Identify which cell holds the provided text, then report its (X, Y) central coordinate. 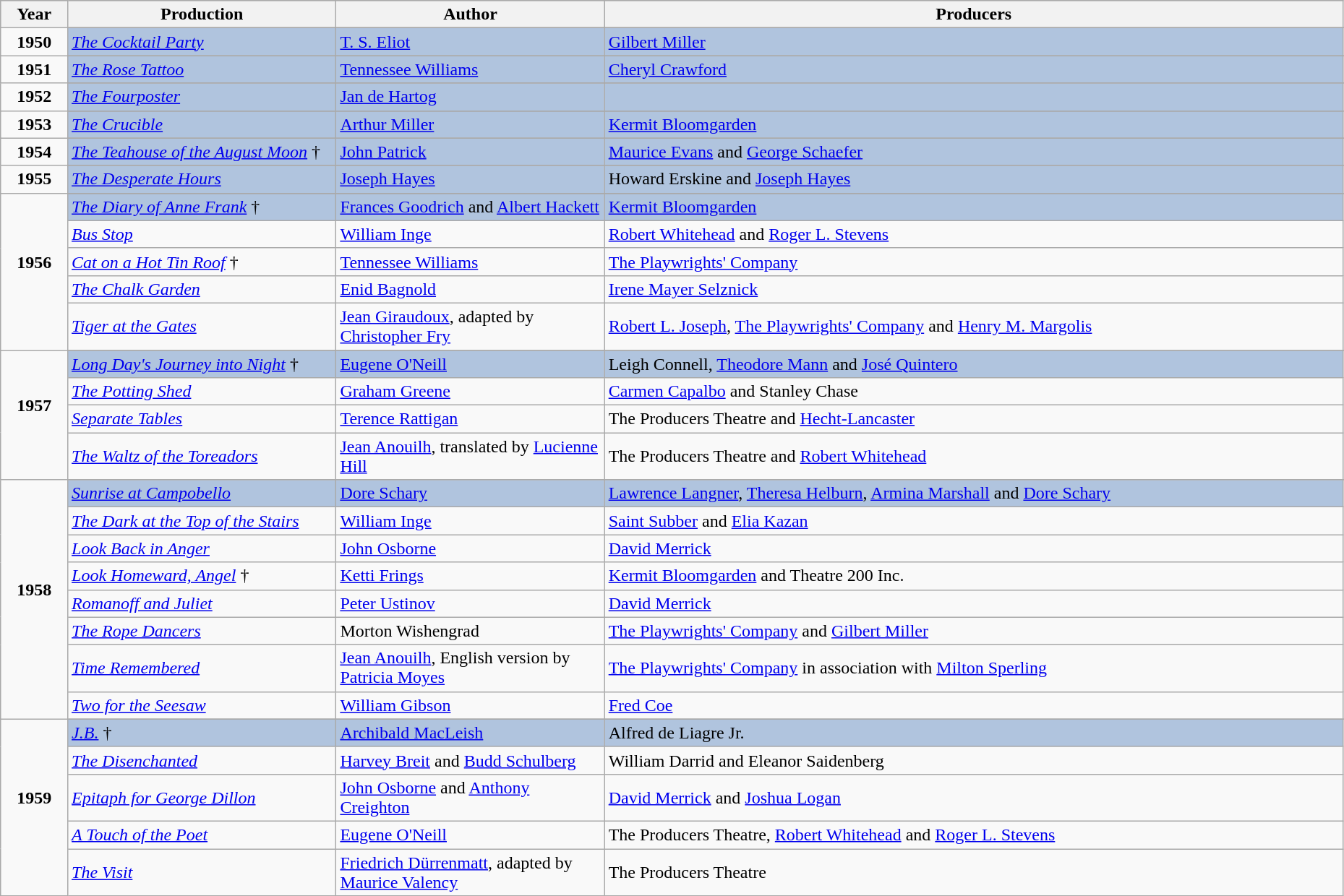
The Playwrights' Company in association with Milton Sperling (973, 668)
Year (35, 14)
Sunrise at Campobello (202, 494)
Jan de Hartog (470, 97)
Gilbert Miller (973, 42)
Jean Anouilh, English version by Patricia Moyes (470, 668)
Arthur Miller (470, 124)
The Producers Theatre and Robert Whitehead (973, 457)
John Patrick (470, 152)
Peter Ustinov (470, 603)
The Playwrights' Company (973, 262)
Terence Rattigan (470, 419)
The Crucible (202, 124)
Enid Bagnold (470, 289)
Jean Giraudoux, adapted by Christopher Fry (470, 327)
The Cocktail Party (202, 42)
The Desperate Hours (202, 179)
Maurice Evans and George Schaefer (973, 152)
Epitaph for George Dillon (202, 798)
Frances Goodrich and Albert Hackett (470, 207)
The Rope Dancers (202, 631)
Two for the Seesaw (202, 705)
John Osborne (470, 548)
Joseph Hayes (470, 179)
1958 (35, 600)
The Producers Theatre and Hecht-Lancaster (973, 419)
1955 (35, 179)
Dore Schary (470, 494)
Cat on a Hot Tin Roof † (202, 262)
Robert L. Joseph, The Playwrights' Company and Henry M. Margolis (973, 327)
The Dark at the Top of the Stairs (202, 521)
1950 (35, 42)
William Darrid and Eleanor Saidenberg (973, 760)
Production (202, 14)
The Disenchanted (202, 760)
1957 (35, 415)
Producers (973, 14)
Leigh Connell, Theodore Mann and José Quintero (973, 363)
T. S. Eliot (470, 42)
Jean Anouilh, translated by Lucienne Hill (470, 457)
The Chalk Garden (202, 289)
1951 (35, 69)
The Visit (202, 871)
Look Back in Anger (202, 548)
Long Day's Journey into Night † (202, 363)
Cheryl Crawford (973, 69)
Kermit Bloomgarden and Theatre 200 Inc. (973, 576)
Separate Tables (202, 419)
Saint Subber and Elia Kazan (973, 521)
Harvey Breit and Budd Schulberg (470, 760)
The Playwrights' Company and Gilbert Miller (973, 631)
Lawrence Langner, Theresa Helburn, Armina Marshall and Dore Schary (973, 494)
1959 (35, 807)
A Touch of the Poet (202, 835)
J.B. † (202, 733)
The Fourposter (202, 97)
John Osborne and Anthony Creighton (470, 798)
David Merrick and Joshua Logan (973, 798)
Morton Wishengrad (470, 631)
Graham Greene (470, 392)
The Rose Tattoo (202, 69)
Time Remembered (202, 668)
Alfred de Liagre Jr. (973, 733)
Tiger at the Gates (202, 327)
William Gibson (470, 705)
The Diary of Anne Frank † (202, 207)
Friedrich Dürrenmatt, adapted by Maurice Valency (470, 871)
Look Homeward, Angel † (202, 576)
1954 (35, 152)
Howard Erskine and Joseph Hayes (973, 179)
Romanoff and Juliet (202, 603)
Fred Coe (973, 705)
The Producers Theatre, Robert Whitehead and Roger L. Stevens (973, 835)
1952 (35, 97)
Author (470, 14)
The Waltz of the Toreadors (202, 457)
The Producers Theatre (973, 871)
Carmen Capalbo and Stanley Chase (973, 392)
Bus Stop (202, 234)
The Teahouse of the August Moon † (202, 152)
The Potting Shed (202, 392)
Archibald MacLeish (470, 733)
Robert Whitehead and Roger L. Stevens (973, 234)
1956 (35, 272)
Ketti Frings (470, 576)
1953 (35, 124)
Irene Mayer Selznick (973, 289)
